Detect which cell encompasses the target text, then output its [x, y] center coordinate. 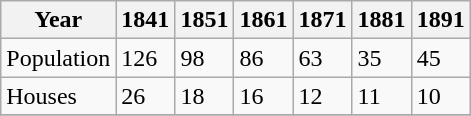
86 [264, 58]
126 [146, 58]
1871 [322, 20]
35 [382, 58]
1851 [204, 20]
1841 [146, 20]
1881 [382, 20]
45 [440, 58]
10 [440, 96]
1891 [440, 20]
11 [382, 96]
1861 [264, 20]
26 [146, 96]
16 [264, 96]
98 [204, 58]
Houses [58, 96]
12 [322, 96]
Population [58, 58]
Year [58, 20]
18 [204, 96]
63 [322, 58]
